Provide the [x, y] coordinate of the cell's center where the given text is located.  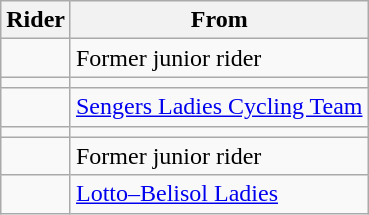
From [219, 20]
Sengers Ladies Cycling Team [219, 107]
Rider [36, 20]
Lotto–Belisol Ladies [219, 194]
